Locate the cell with the specified text and output its [X, Y] center coordinate. 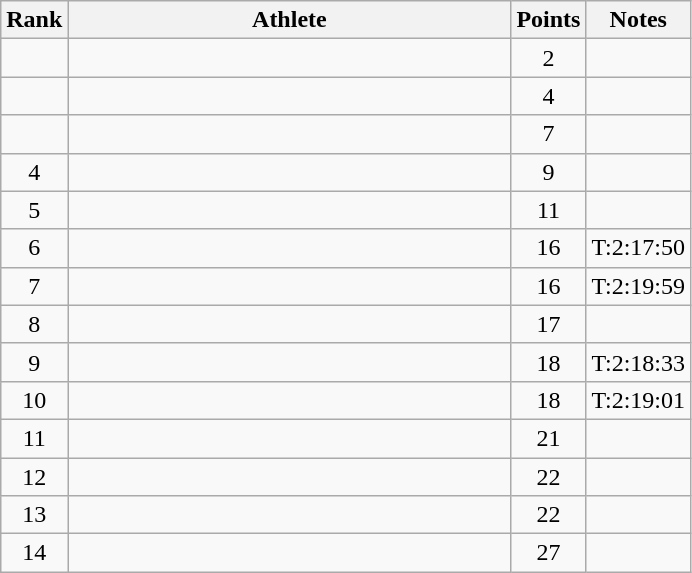
5 [34, 210]
Rank [34, 20]
6 [34, 248]
13 [34, 515]
17 [548, 324]
T:2:19:59 [638, 286]
14 [34, 553]
Points [548, 20]
27 [548, 553]
21 [548, 438]
2 [548, 58]
Notes [638, 20]
T:2:17:50 [638, 248]
T:2:19:01 [638, 400]
10 [34, 400]
12 [34, 477]
8 [34, 324]
T:2:18:33 [638, 362]
Athlete [290, 20]
